Determine the (x, y) coordinate at the center of the cell enclosing the given text.  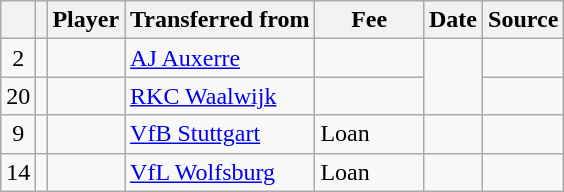
Player (86, 20)
Date (452, 20)
VfL Wolfsburg (220, 172)
2 (18, 58)
AJ Auxerre (220, 58)
VfB Stuttgart (220, 134)
20 (18, 96)
RKC Waalwijk (220, 96)
Source (524, 20)
14 (18, 172)
9 (18, 134)
Transferred from (220, 20)
Fee (370, 20)
